From the cell containing the given text, extract its center point as (X, Y) coordinate. 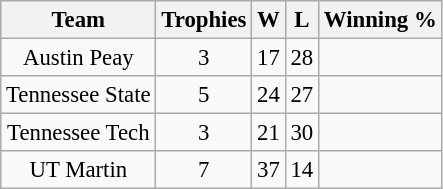
Austin Peay (78, 58)
L (302, 20)
W (268, 20)
27 (302, 95)
5 (204, 95)
37 (268, 170)
UT Martin (78, 170)
28 (302, 58)
17 (268, 58)
24 (268, 95)
Trophies (204, 20)
7 (204, 170)
Tennessee Tech (78, 133)
Winning % (380, 20)
21 (268, 133)
14 (302, 170)
30 (302, 133)
Tennessee State (78, 95)
Team (78, 20)
